Extract the (x, y) coordinate from the center of the cell holding the provided text.  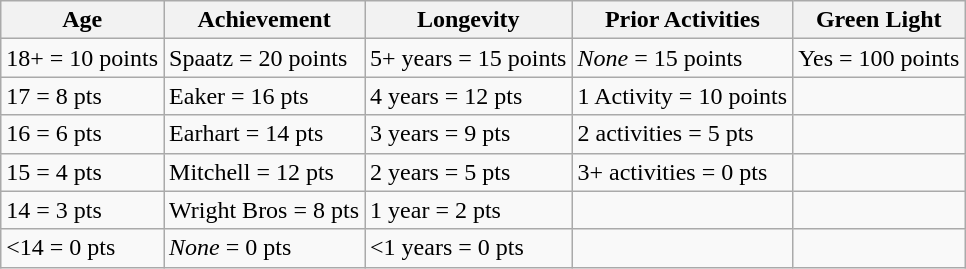
Eaker = 16 pts (264, 96)
Mitchell = 12 pts (264, 172)
Longevity (468, 20)
3+ activities = 0 pts (682, 172)
<1 years = 0 pts (468, 248)
2 activities = 5 pts (682, 134)
<14 = 0 pts (82, 248)
16 = 6 pts (82, 134)
Green Light (879, 20)
14 = 3 pts (82, 210)
18+ = 10 points (82, 58)
Age (82, 20)
Earhart = 14 pts (264, 134)
17 = 8 pts (82, 96)
Spaatz = 20 points (264, 58)
None = 0 pts (264, 248)
15 = 4 pts (82, 172)
1 Activity = 10 points (682, 96)
1 year = 2 pts (468, 210)
Prior Activities (682, 20)
3 years = 9 pts (468, 134)
2 years = 5 pts (468, 172)
Wright Bros = 8 pts (264, 210)
Achievement (264, 20)
4 years = 12 pts (468, 96)
Yes = 100 points (879, 58)
5+ years = 15 points (468, 58)
None = 15 points (682, 58)
